Capture the cell that displays the provided text and extract its (X, Y) central coordinate. 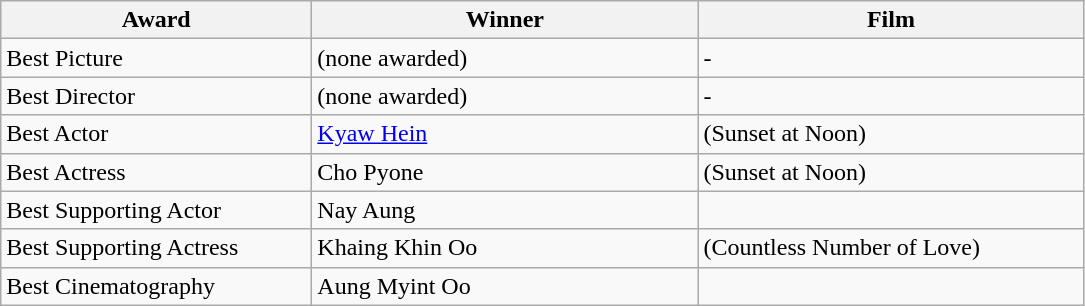
Nay Aung (505, 210)
Film (891, 20)
Cho Pyone (505, 172)
Winner (505, 20)
Kyaw Hein (505, 134)
Best Actress (156, 172)
Best Supporting Actor (156, 210)
Best Actor (156, 134)
(Countless Number of Love) (891, 248)
Aung Myint Oo (505, 286)
Khaing Khin Oo (505, 248)
Best Picture (156, 58)
Best Director (156, 96)
Best Supporting Actress (156, 248)
Award (156, 20)
Best Cinematography (156, 286)
